Locate the cell with the specified text and output its (X, Y) center coordinate. 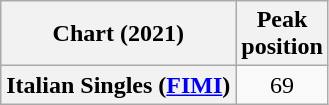
Italian Singles (FIMI) (118, 85)
Peakposition (282, 34)
Chart (2021) (118, 34)
69 (282, 85)
